For the text-containing cell, return its midpoint in [x, y] coordinate format. 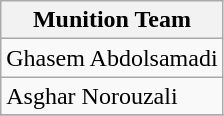
Asghar Norouzali [112, 96]
Ghasem Abdolsamadi [112, 58]
Munition Team [112, 20]
